Provide the [X, Y] coordinate of the cell's center where the given text is located.  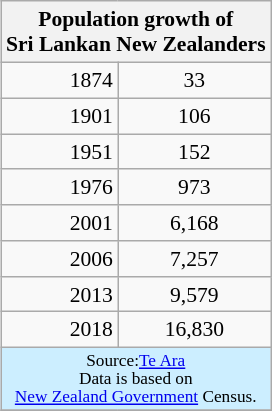
973 [194, 187]
6,168 [194, 223]
Population growth ofSri Lankan New Zealanders [136, 32]
7,257 [194, 259]
2013 [60, 294]
33 [194, 80]
2006 [60, 259]
1976 [60, 187]
1901 [60, 116]
1874 [60, 80]
152 [194, 152]
2018 [60, 330]
16,830 [194, 330]
1951 [60, 152]
9,579 [194, 294]
Source:Te AraData is based on New Zealand Government Census. [136, 378]
106 [194, 116]
2001 [60, 223]
